From the cell containing the given text, extract its center point as (x, y) coordinate. 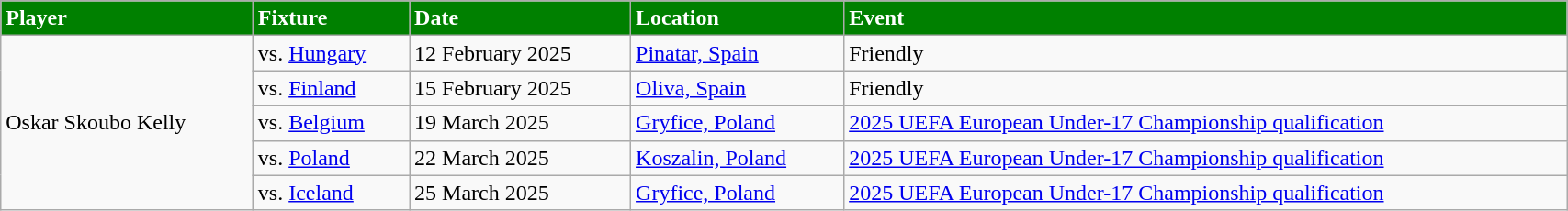
15 February 2025 (520, 88)
vs. Belgium (331, 123)
Player (127, 18)
22 March 2025 (520, 158)
Oskar Skoubo Kelly (127, 123)
Date (520, 18)
25 March 2025 (520, 193)
vs. Iceland (331, 193)
vs. Poland (331, 158)
vs. Hungary (331, 53)
Event (1205, 18)
Pinatar, Spain (738, 53)
Koszalin, Poland (738, 158)
12 February 2025 (520, 53)
Oliva, Spain (738, 88)
Fixture (331, 18)
vs. Finland (331, 88)
Location (738, 18)
19 March 2025 (520, 123)
